Identify which cell holds the provided text, then report its [X, Y] central coordinate. 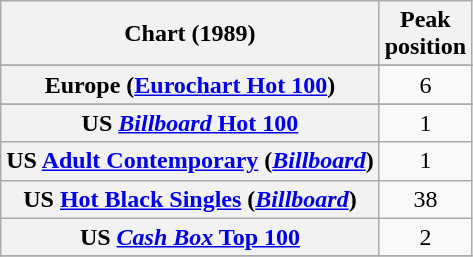
2 [425, 237]
US Cash Box Top 100 [190, 237]
Chart (1989) [190, 34]
US Adult Contemporary (Billboard) [190, 161]
Peakposition [425, 34]
US Billboard Hot 100 [190, 123]
6 [425, 85]
Europe (Eurochart Hot 100) [190, 85]
38 [425, 199]
US Hot Black Singles (Billboard) [190, 199]
